Determine the [X, Y] coordinate at the center of the cell enclosing the given text.  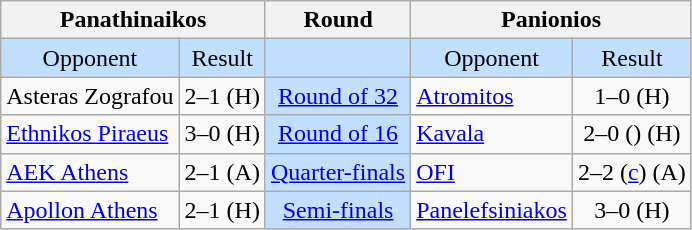
Panathinaikos [134, 20]
Quarter-finals [338, 172]
OFI [492, 172]
Round [338, 20]
AEK Athens [90, 172]
Kavala [492, 134]
Round of 32 [338, 96]
2–2 (c) (A) [632, 172]
Asteras Zografou [90, 96]
Ethnikos Piraeus [90, 134]
Panionios [552, 20]
2–1 (A) [222, 172]
Semi-finals [338, 210]
2–0 () (H) [632, 134]
Atromitos [492, 96]
Round of 16 [338, 134]
Panelefsiniakos [492, 210]
Apollon Athens [90, 210]
1–0 (H) [632, 96]
